For the text-containing cell, return its midpoint in [x, y] coordinate format. 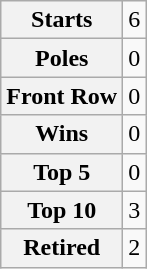
2 [134, 248]
Top 5 [62, 172]
Poles [62, 58]
6 [134, 20]
Starts [62, 20]
3 [134, 210]
Front Row [62, 96]
Top 10 [62, 210]
Retired [62, 248]
Wins [62, 134]
